Scan for the cell matching the given text and deliver its [x, y] coordinate at center. 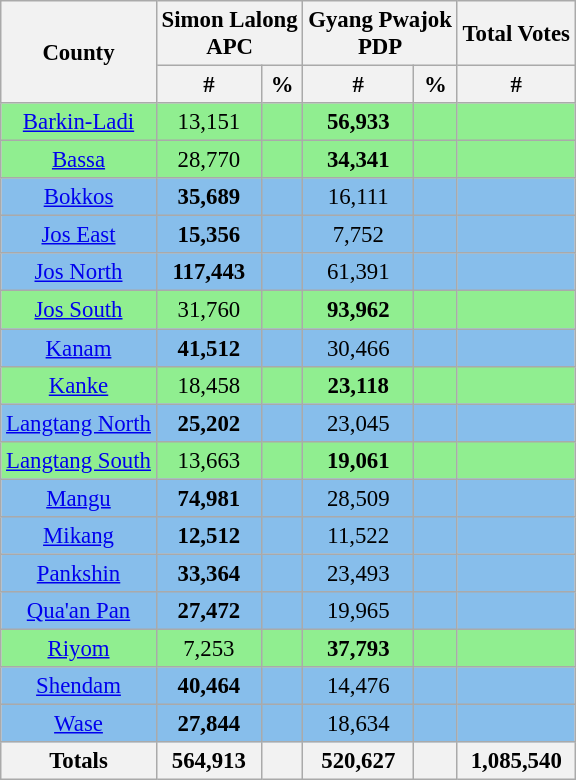
Bassa [79, 160]
23,493 [358, 573]
12,512 [208, 536]
Kanke [79, 385]
Riyom [79, 648]
27,844 [208, 724]
25,202 [208, 423]
13,663 [208, 460]
7,752 [358, 235]
16,111 [358, 197]
27,472 [208, 611]
33,364 [208, 573]
13,151 [208, 122]
Totals [79, 761]
19,965 [358, 611]
93,962 [358, 310]
41,512 [208, 348]
15,356 [208, 235]
Wase [79, 724]
Jos North [79, 273]
1,085,540 [516, 761]
564,913 [208, 761]
18,458 [208, 385]
117,443 [208, 273]
61,391 [358, 273]
30,466 [358, 348]
Jos East [79, 235]
Pankshin [79, 573]
34,341 [358, 160]
28,770 [208, 160]
Total Votes [516, 34]
Simon LalongAPC [230, 34]
40,464 [208, 686]
520,627 [358, 761]
Bokkos [79, 197]
Jos South [79, 310]
Gyang PwajokPDP [380, 34]
37,793 [358, 648]
31,760 [208, 310]
Mangu [79, 498]
19,061 [358, 460]
18,634 [358, 724]
Mikang [79, 536]
14,476 [358, 686]
County [79, 52]
Langtang North [79, 423]
Shendam [79, 686]
11,522 [358, 536]
28,509 [358, 498]
35,689 [208, 197]
Kanam [79, 348]
23,118 [358, 385]
Barkin-Ladi [79, 122]
74,981 [208, 498]
Qua'an Pan [79, 611]
23,045 [358, 423]
Langtang South [79, 460]
56,933 [358, 122]
7,253 [208, 648]
